Return the (X, Y) coordinate for the center point of the cell that contains the specified text.  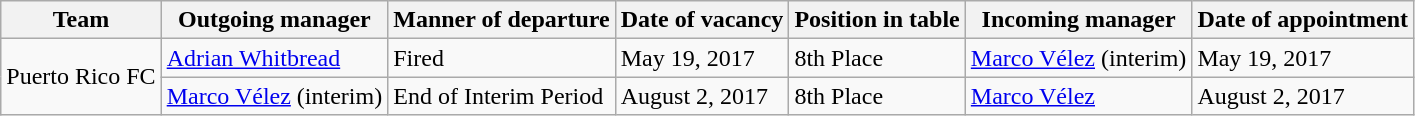
Manner of departure (502, 20)
Puerto Rico FC (81, 77)
Incoming manager (1078, 20)
Outgoing manager (274, 20)
Fired (502, 58)
Adrian Whitbread (274, 58)
Team (81, 20)
Marco Vélez (1078, 96)
Position in table (877, 20)
Date of vacancy (702, 20)
End of Interim Period (502, 96)
Date of appointment (1303, 20)
